Extract the (x, y) coordinate from the center of the cell holding the provided text.  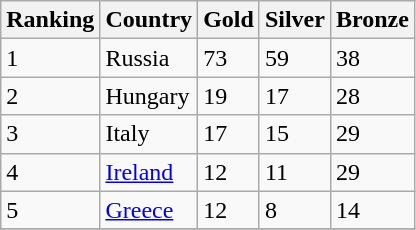
Bronze (372, 20)
Hungary (149, 96)
15 (294, 134)
Ireland (149, 172)
Greece (149, 210)
Italy (149, 134)
4 (50, 172)
73 (229, 58)
38 (372, 58)
8 (294, 210)
Ranking (50, 20)
Silver (294, 20)
19 (229, 96)
Gold (229, 20)
14 (372, 210)
28 (372, 96)
2 (50, 96)
Country (149, 20)
1 (50, 58)
Russia (149, 58)
11 (294, 172)
3 (50, 134)
59 (294, 58)
5 (50, 210)
